Find where the given text appears and provide that cell's center as (x, y) coordinate. 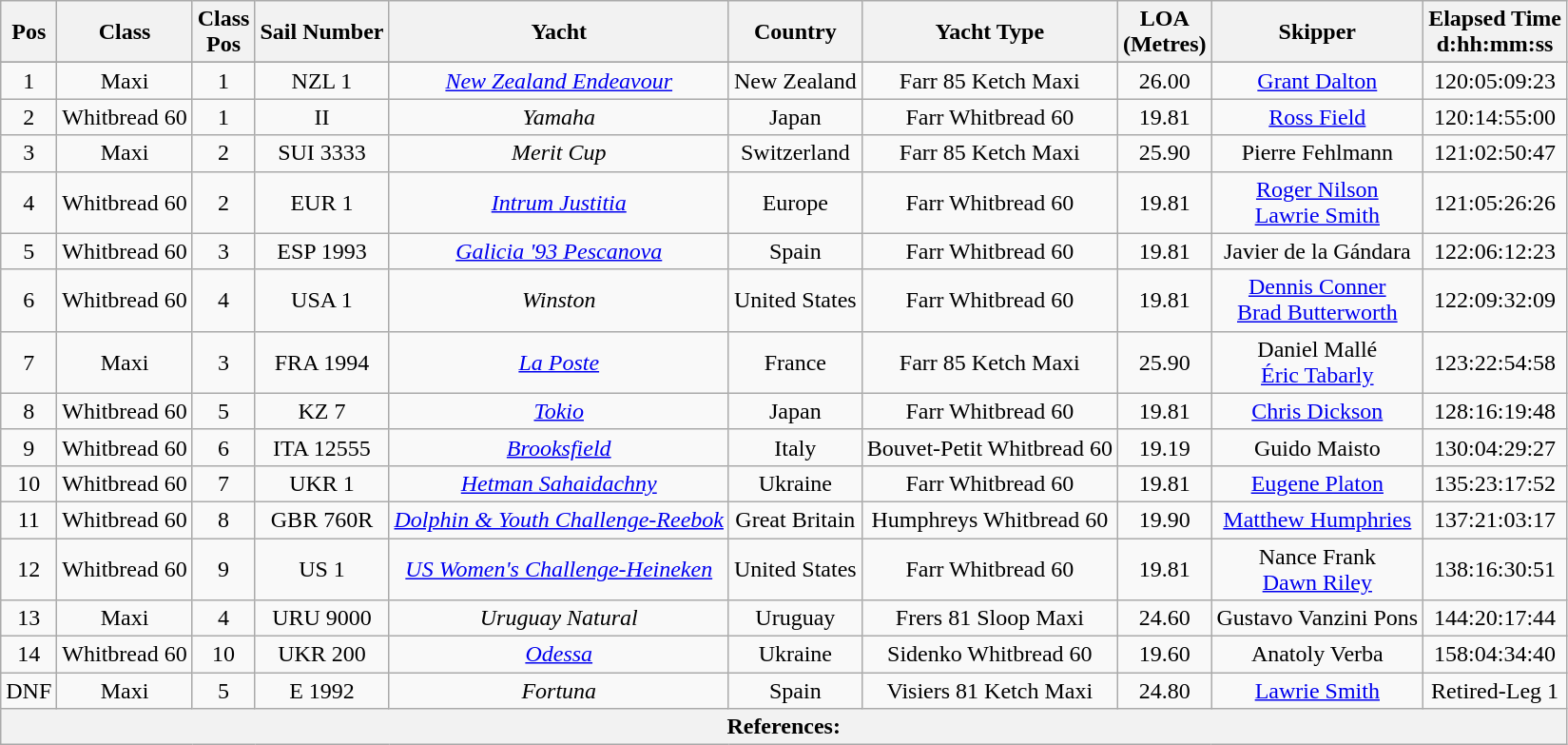
Dolphin & Youth Challenge-Reebok (559, 520)
La Poste (559, 362)
158:04:34:40 (1495, 655)
19.19 (1164, 447)
Sail Number (321, 32)
Skipper (1318, 32)
Class Pos (223, 32)
Humphreys Whitbread 60 (989, 520)
Country (795, 32)
Frers 81 Sloop Maxi (989, 618)
UKR 200 (321, 655)
Yamaha (559, 117)
24.60 (1164, 618)
Uruguay (795, 618)
Yacht Type (989, 32)
Nance Frank Dawn Riley (1318, 569)
ITA 12555 (321, 447)
Intrum Justitia (559, 202)
Gustavo Vanzini Pons (1318, 618)
Tokio (559, 411)
SUI 3333 (321, 153)
Chris Dickson (1318, 411)
Eugene Platon (1318, 483)
122:09:32:09 (1495, 301)
121:02:50:47 (1495, 153)
France (795, 362)
URU 9000 (321, 618)
GBR 760R (321, 520)
120:14:55:00 (1495, 117)
Merit Cup (559, 153)
II (321, 117)
Italy (795, 447)
UKR 1 (321, 483)
Javier de la Gándara (1318, 251)
EUR 1 (321, 202)
New Zealand Endeavour (559, 81)
E 1992 (321, 691)
144:20:17:44 (1495, 618)
Ross Field (1318, 117)
120:05:09:23 (1495, 81)
Pos (29, 32)
ESP 1993 (321, 251)
DNF (29, 691)
Pierre Fehlmann (1318, 153)
US Women's Challenge-Heineken (559, 569)
123:22:54:58 (1495, 362)
Retired-Leg 1 (1495, 691)
Lawrie Smith (1318, 691)
19.90 (1164, 520)
Matthew Humphries (1318, 520)
Elapsed Timed:hh:mm:ss (1495, 32)
Sidenko Whitbread 60 (989, 655)
US 1 (321, 569)
24.80 (1164, 691)
Hetman Sahaidachny (559, 483)
USA 1 (321, 301)
LOA(Metres) (1164, 32)
Brooksfield (559, 447)
135:23:17:52 (1495, 483)
128:16:19:48 (1495, 411)
14 (29, 655)
Anatoly Verba (1318, 655)
Odessa (559, 655)
Europe (795, 202)
121:05:26:26 (1495, 202)
Guido Maisto (1318, 447)
Grant Dalton (1318, 81)
Switzerland (795, 153)
Visiers 81 Ketch Maxi (989, 691)
13 (29, 618)
References: (784, 727)
Class (125, 32)
Roger Nilson Lawrie Smith (1318, 202)
Galicia '93 Pescanova (559, 251)
New Zealand (795, 81)
Winston (559, 301)
Fortuna (559, 691)
FRA 1994 (321, 362)
122:06:12:23 (1495, 251)
138:16:30:51 (1495, 569)
Uruguay Natural (559, 618)
Dennis Conner Brad Butterworth (1318, 301)
12 (29, 569)
11 (29, 520)
KZ 7 (321, 411)
Bouvet-Petit Whitbread 60 (989, 447)
26.00 (1164, 81)
NZL 1 (321, 81)
Great Britain (795, 520)
Daniel Mallé Éric Tabarly (1318, 362)
130:04:29:27 (1495, 447)
Yacht (559, 32)
137:21:03:17 (1495, 520)
19.60 (1164, 655)
